From the cell containing the given text, extract its center point as (x, y) coordinate. 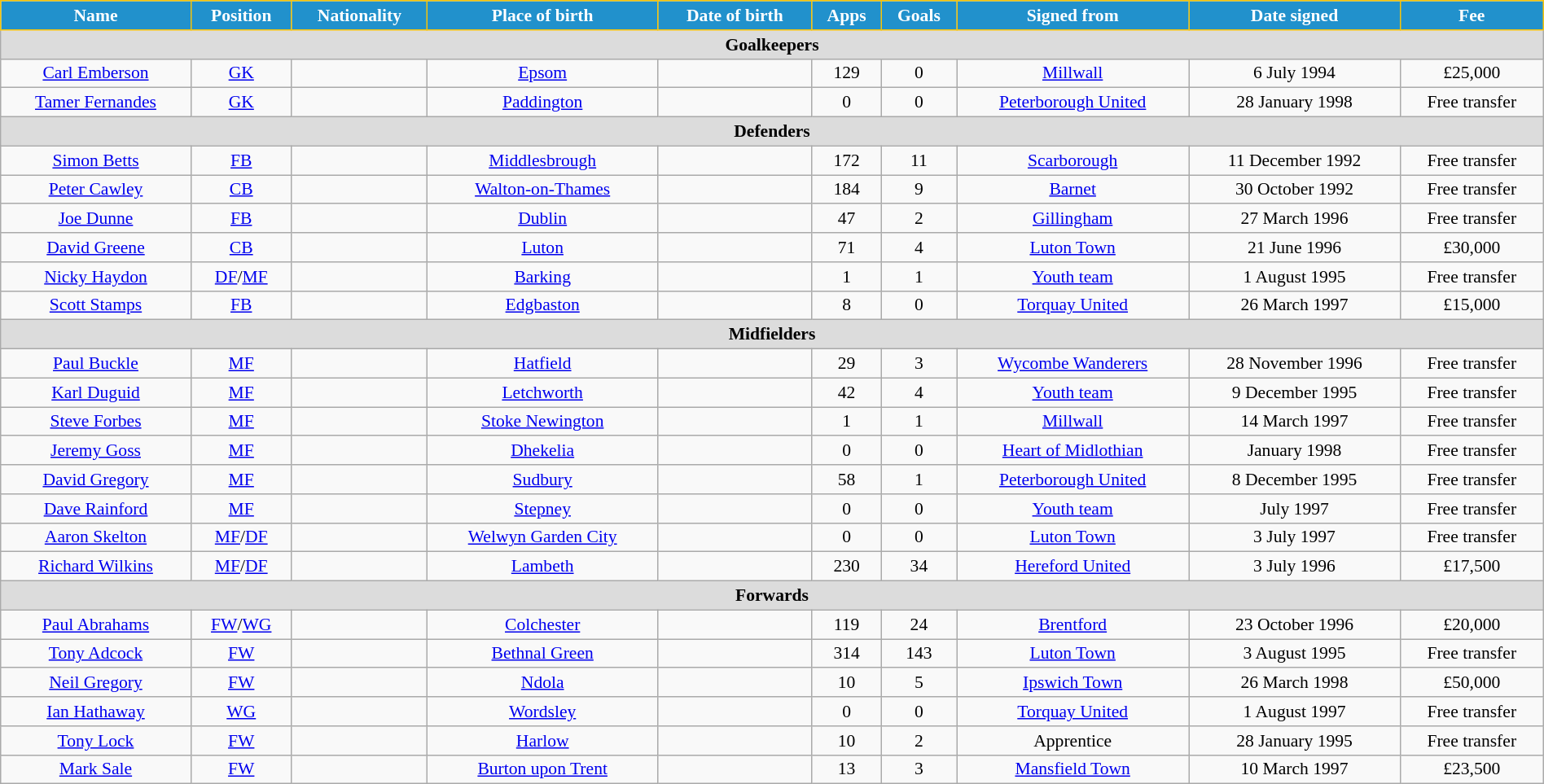
14 March 1997 (1295, 422)
Simon Betts (96, 160)
9 (919, 190)
Bethnal Green (542, 654)
Epsom (542, 73)
Paul Abrahams (96, 624)
Scarborough (1073, 160)
£15,000 (1472, 305)
Dhekelia (542, 451)
30 October 1992 (1295, 190)
11 (919, 160)
58 (847, 480)
Name (96, 15)
Place of birth (542, 15)
Middlesbrough (542, 160)
Fee (1472, 15)
Scott Stamps (96, 305)
Dublin (542, 219)
Goalkeepers (772, 45)
Ian Hathaway (96, 712)
184 (847, 190)
Dave Rainford (96, 509)
Tamer Fernandes (96, 103)
8 (847, 305)
Nationality (359, 15)
Heart of Midlothian (1073, 451)
Neil Gregory (96, 683)
71 (847, 247)
Harlow (542, 741)
Hereford United (1073, 567)
42 (847, 392)
21 June 1996 (1295, 247)
3 July 1997 (1295, 537)
Walton-on-Thames (542, 190)
34 (919, 567)
230 (847, 567)
Letchworth (542, 392)
Aaron Skelton (96, 537)
143 (919, 654)
Tony Adcock (96, 654)
26 March 1998 (1295, 683)
8 December 1995 (1295, 480)
Jeremy Goss (96, 451)
Goals (919, 15)
10 March 1997 (1295, 769)
Sudbury (542, 480)
£25,000 (1472, 73)
July 1997 (1295, 509)
Signed from (1073, 15)
Stoke Newington (542, 422)
Steve Forbes (96, 422)
Peter Cawley (96, 190)
£30,000 (1472, 247)
January 1998 (1295, 451)
Forwards (772, 596)
13 (847, 769)
FW/WG (241, 624)
Brentford (1073, 624)
Carl Emberson (96, 73)
Stepney (542, 509)
Burton upon Trent (542, 769)
24 (919, 624)
Wordsley (542, 712)
Tony Lock (96, 741)
Welwyn Garden City (542, 537)
26 March 1997 (1295, 305)
DF/MF (241, 277)
Ipswich Town (1073, 683)
Apprentice (1073, 741)
47 (847, 219)
£17,500 (1472, 567)
Apps (847, 15)
Richard Wilkins (96, 567)
Barnet (1073, 190)
Midfielders (772, 335)
27 March 1996 (1295, 219)
Lambeth (542, 567)
Date signed (1295, 15)
Barking (542, 277)
David Gregory (96, 480)
29 (847, 364)
Hatfield (542, 364)
WG (241, 712)
9 December 1995 (1295, 392)
Mansfield Town (1073, 769)
Date of birth (735, 15)
28 January 1998 (1295, 103)
Mark Sale (96, 769)
28 November 1996 (1295, 364)
David Greene (96, 247)
Joe Dunne (96, 219)
1 August 1995 (1295, 277)
1 August 1997 (1295, 712)
Gillingham (1073, 219)
Edgbaston (542, 305)
3 August 1995 (1295, 654)
Nicky Haydon (96, 277)
£20,000 (1472, 624)
129 (847, 73)
Position (241, 15)
172 (847, 160)
314 (847, 654)
Defenders (772, 132)
£50,000 (1472, 683)
£23,500 (1472, 769)
Colchester (542, 624)
23 October 1996 (1295, 624)
Wycombe Wanderers (1073, 364)
3 July 1996 (1295, 567)
11 December 1992 (1295, 160)
119 (847, 624)
Karl Duguid (96, 392)
Ndola (542, 683)
Luton (542, 247)
28 January 1995 (1295, 741)
Paddington (542, 103)
Paul Buckle (96, 364)
5 (919, 683)
6 July 1994 (1295, 73)
